Locate the cell with the specified text and output its (X, Y) center coordinate. 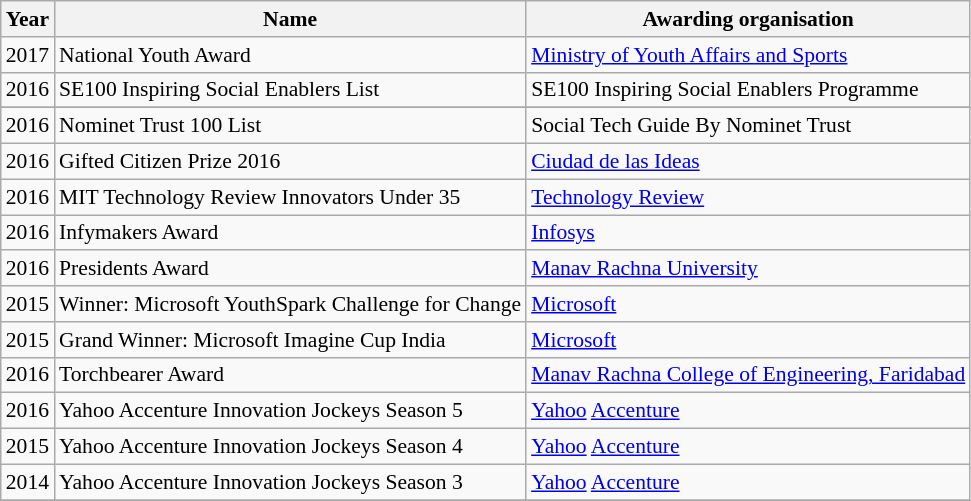
Awarding organisation (748, 19)
Social Tech Guide By Nominet Trust (748, 126)
Yahoo Accenture Innovation Jockeys Season 5 (290, 411)
Winner: Microsoft YouthSpark Challenge for Change (290, 304)
MIT Technology Review Innovators Under 35 (290, 197)
Manav Rachna College of Engineering, Faridabad (748, 375)
SE100 Inspiring Social Enablers List (290, 90)
2017 (28, 55)
2014 (28, 482)
Manav Rachna University (748, 269)
Infymakers Award (290, 233)
Name (290, 19)
Torchbearer Award (290, 375)
Yahoo Accenture Innovation Jockeys Season 4 (290, 447)
Nominet Trust 100 List (290, 126)
Gifted Citizen Prize 2016 (290, 162)
Technology Review (748, 197)
Presidents Award (290, 269)
Yahoo Accenture Innovation Jockeys Season 3 (290, 482)
SE100 Inspiring Social Enablers Programme (748, 90)
Infosys (748, 233)
Year (28, 19)
Grand Winner: Microsoft Imagine Cup India (290, 340)
Ciudad de las Ideas (748, 162)
Ministry of Youth Affairs and Sports (748, 55)
National Youth Award (290, 55)
